Identify which cell holds the provided text, then report its (x, y) central coordinate. 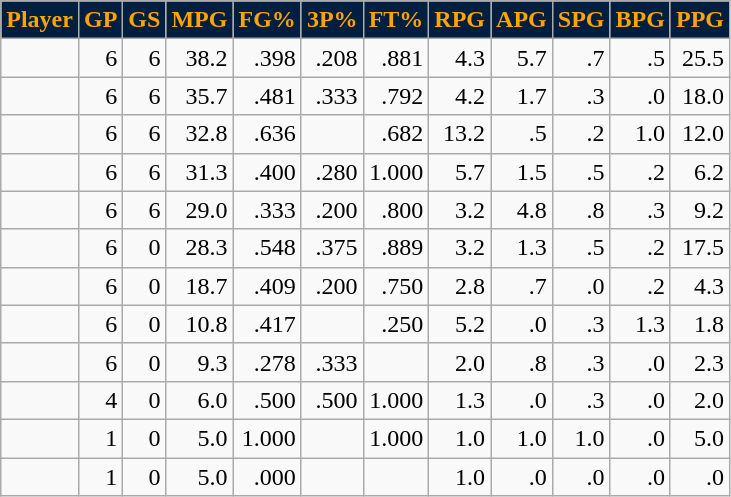
2.8 (460, 286)
1.5 (522, 172)
.400 (267, 172)
.792 (396, 96)
.278 (267, 362)
12.0 (700, 134)
.208 (332, 58)
17.5 (700, 248)
Player (40, 20)
3P% (332, 20)
4.2 (460, 96)
BPG (640, 20)
APG (522, 20)
.881 (396, 58)
31.3 (200, 172)
1.8 (700, 324)
13.2 (460, 134)
.800 (396, 210)
.548 (267, 248)
9.3 (200, 362)
SPG (581, 20)
.000 (267, 477)
4 (100, 400)
.750 (396, 286)
.481 (267, 96)
MPG (200, 20)
5.2 (460, 324)
25.5 (700, 58)
6.0 (200, 400)
GS (144, 20)
.409 (267, 286)
18.7 (200, 286)
32.8 (200, 134)
GP (100, 20)
4.8 (522, 210)
38.2 (200, 58)
.889 (396, 248)
28.3 (200, 248)
.398 (267, 58)
.636 (267, 134)
6.2 (700, 172)
PPG (700, 20)
2.3 (700, 362)
.417 (267, 324)
.682 (396, 134)
10.8 (200, 324)
FT% (396, 20)
18.0 (700, 96)
9.2 (700, 210)
.250 (396, 324)
FG% (267, 20)
29.0 (200, 210)
.375 (332, 248)
35.7 (200, 96)
.280 (332, 172)
RPG (460, 20)
1.7 (522, 96)
